Determine the [X, Y] coordinate at the center of the cell enclosing the given text.  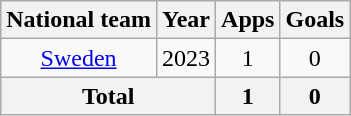
Sweden [79, 58]
Total [108, 96]
Goals [315, 20]
2023 [186, 58]
National team [79, 20]
Year [186, 20]
Apps [248, 20]
